Capture the cell that displays the provided text and extract its (X, Y) central coordinate. 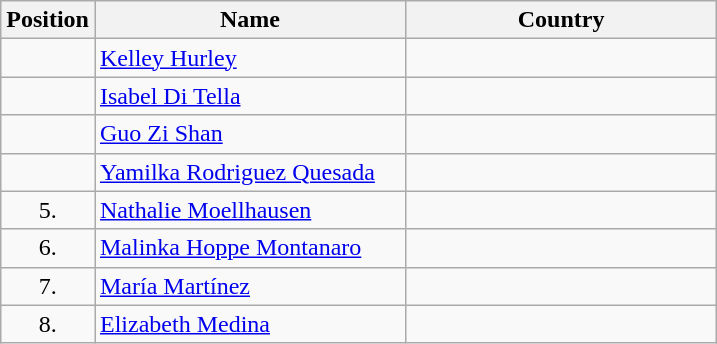
Position (48, 20)
Name (250, 20)
6. (48, 248)
María Martínez (250, 286)
Country (562, 20)
Yamilka Rodriguez Quesada (250, 172)
Kelley Hurley (250, 58)
5. (48, 210)
Elizabeth Medina (250, 324)
Nathalie Moellhausen (250, 210)
7. (48, 286)
Guo Zi Shan (250, 134)
Isabel Di Tella (250, 96)
Malinka Hoppe Montanaro (250, 248)
8. (48, 324)
